Identify which cell holds the provided text, then report its [X, Y] central coordinate. 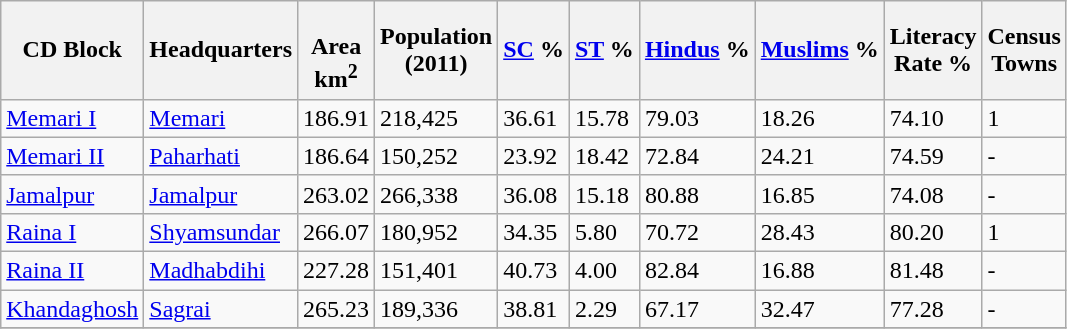
186.91 [336, 118]
265.23 [336, 309]
34.35 [534, 232]
38.81 [534, 309]
80.88 [697, 194]
32.47 [820, 309]
150,252 [436, 156]
180,952 [436, 232]
Areakm2 [336, 50]
15.78 [604, 118]
151,401 [436, 271]
Paharhati [221, 156]
79.03 [697, 118]
Khandaghosh [72, 309]
28.43 [820, 232]
Raina I [72, 232]
24.21 [820, 156]
189,336 [436, 309]
74.10 [933, 118]
36.61 [534, 118]
74.59 [933, 156]
16.85 [820, 194]
186.64 [336, 156]
74.08 [933, 194]
SC % [534, 50]
Literacy Rate % [933, 50]
Population(2011) [436, 50]
Hindus % [697, 50]
Headquarters [221, 50]
18.42 [604, 156]
218,425 [436, 118]
263.02 [336, 194]
2.29 [604, 309]
266,338 [436, 194]
40.73 [534, 271]
Madhabdihi [221, 271]
77.28 [933, 309]
36.08 [534, 194]
Memari II [72, 156]
23.92 [534, 156]
Memari I [72, 118]
Shyamsundar [221, 232]
72.84 [697, 156]
ST % [604, 50]
266.07 [336, 232]
Muslims % [820, 50]
Memari [221, 118]
CD Block [72, 50]
67.17 [697, 309]
5.80 [604, 232]
Raina II [72, 271]
80.20 [933, 232]
16.88 [820, 271]
15.18 [604, 194]
82.84 [697, 271]
CensusTowns [1024, 50]
81.48 [933, 271]
18.26 [820, 118]
70.72 [697, 232]
Sagrai [221, 309]
4.00 [604, 271]
227.28 [336, 271]
